Extract the (x, y) coordinate from the center of the cell holding the provided text.  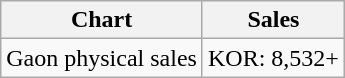
Gaon physical sales (102, 58)
Sales (273, 20)
Chart (102, 20)
KOR: 8,532+ (273, 58)
